For the text-containing cell, return its midpoint in [X, Y] coordinate format. 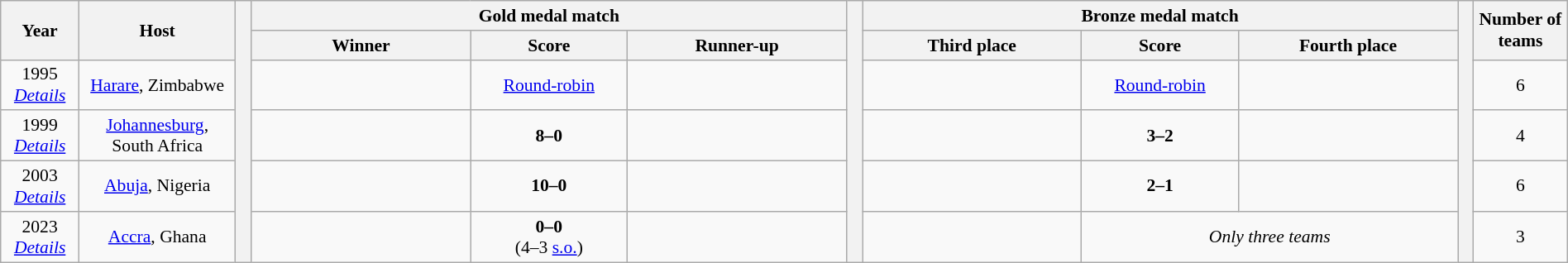
Year [40, 30]
0–0(4–3 s.o.) [549, 237]
Gold medal match [549, 16]
Accra, Ghana [157, 237]
Harare, Zimbabwe [157, 84]
Winner [361, 45]
Fourth place [1348, 45]
4 [1520, 136]
1999Details [40, 136]
Runner-up [738, 45]
2003Details [40, 187]
8–0 [549, 136]
Only three teams [1270, 237]
2–1 [1159, 187]
Number of teams [1520, 30]
2023Details [40, 237]
Host [157, 30]
3 [1520, 237]
Johannesburg, South Africa [157, 136]
Third place [973, 45]
10–0 [549, 187]
Bronze medal match [1160, 16]
1995Details [40, 84]
Abuja, Nigeria [157, 187]
3–2 [1159, 136]
